Search for the cell housing the specified text and yield its (X, Y) center coordinate. 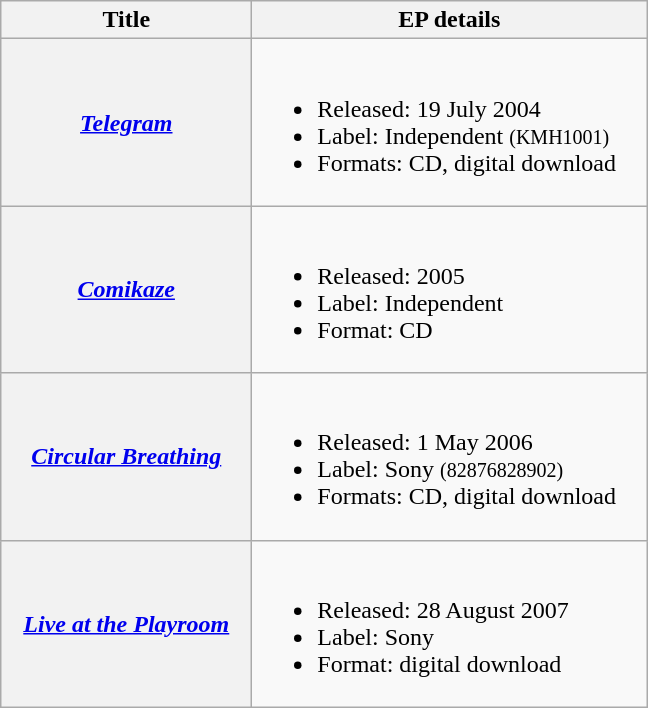
Released: 1 May 2006Label: Sony (82876828902)Formats: CD, digital download (450, 456)
Released: 28 August 2007Label: SonyFormat: digital download (450, 624)
Comikaze (126, 290)
Telegram (126, 122)
Released: 19 July 2004Label: Independent (KMH1001)Formats: CD, digital download (450, 122)
Released: 2005Label: IndependentFormat: CD (450, 290)
EP details (450, 20)
Circular Breathing (126, 456)
Title (126, 20)
Live at the Playroom (126, 624)
